Scan for the cell matching the given text and deliver its (X, Y) coordinate at center. 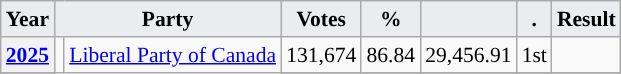
131,674 (321, 55)
% (390, 19)
Year (28, 19)
86.84 (390, 55)
Votes (321, 19)
29,456.91 (468, 55)
2025 (28, 55)
. (534, 19)
Liberal Party of Canada (172, 55)
Party (168, 19)
1st (534, 55)
Result (586, 19)
